From the cell containing the given text, extract its center point as [X, Y] coordinate. 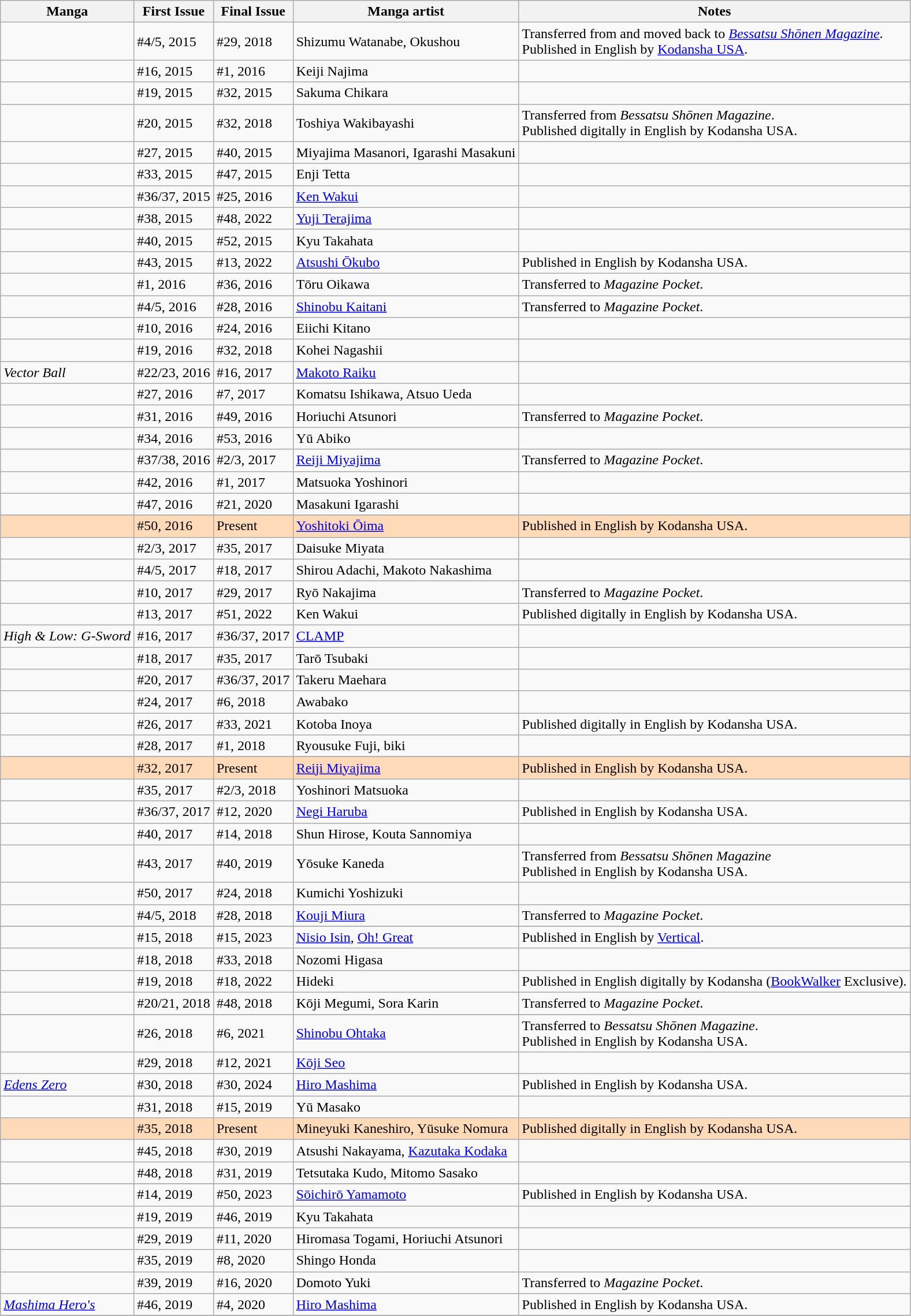
#33, 2015 [174, 174]
#8, 2020 [253, 1261]
#48, 2022 [253, 218]
Edens Zero [67, 1085]
Shingo Honda [406, 1261]
Final Issue [253, 12]
Nozomi Higasa [406, 959]
First Issue [174, 12]
Manga artist [406, 12]
Transferred from Bessatsu Shōnen Magazine.Published digitally in English by Kodansha USA. [714, 122]
Kumichi Yoshizuki [406, 893]
#16, 2015 [174, 71]
Negi Haruba [406, 812]
Tōru Oikawa [406, 284]
Keiji Najima [406, 71]
Kouji Miura [406, 915]
#31, 2019 [253, 1173]
Daisuke Miyata [406, 548]
#19, 2015 [174, 93]
#28, 2016 [253, 307]
High & Low: G-Sword [67, 636]
#4/5, 2015 [174, 42]
Atsushi Nakayama, Kazutaka Kodaka [406, 1151]
#43, 2015 [174, 262]
#18, 2022 [253, 981]
#24, 2017 [174, 702]
Horiuchi Atsunori [406, 416]
#50, 2023 [253, 1195]
#11, 2020 [253, 1239]
Transferred from and moved back to Bessatsu Shōnen Magazine.Published in English by Kodansha USA. [714, 42]
#50, 2016 [174, 526]
Domoto Yuki [406, 1283]
Hideki [406, 981]
#45, 2018 [174, 1151]
#27, 2016 [174, 394]
#26, 2018 [174, 1032]
#37/38, 2016 [174, 460]
#4/5, 2017 [174, 570]
#19, 2018 [174, 981]
#26, 2017 [174, 724]
#33, 2018 [253, 959]
#19, 2016 [174, 351]
Notes [714, 12]
Kotoba Inoya [406, 724]
#28, 2017 [174, 746]
#13, 2022 [253, 262]
Yoshinori Matsuoka [406, 790]
#50, 2017 [174, 893]
Sōichirō Yamamoto [406, 1195]
#33, 2021 [253, 724]
Transferred to Bessatsu Shōnen Magazine.Published in English by Kodansha USA. [714, 1032]
Ryousuke Fuji, biki [406, 746]
#1, 2018 [253, 746]
Shun Hirose, Kouta Sannomiya [406, 834]
#30, 2018 [174, 1085]
#32, 2015 [253, 93]
#4/5, 2016 [174, 307]
Published in English digitally by Kodansha (BookWalker Exclusive). [714, 981]
Makoto Raiku [406, 372]
Enji Tetta [406, 174]
#7, 2017 [253, 394]
#35, 2019 [174, 1261]
Shizumu Watanabe, Okushou [406, 42]
#53, 2016 [253, 438]
Shinobu Kaitani [406, 307]
#15, 2019 [253, 1107]
Matsuoka Yoshinori [406, 482]
#30, 2024 [253, 1085]
Tetsutaka Kudo, Mitomo Sasako [406, 1173]
Yū Abiko [406, 438]
Yoshitoki Ōima [406, 526]
Atsushi Ōkubo [406, 262]
#10, 2017 [174, 592]
#18, 2018 [174, 959]
#40, 2019 [253, 864]
Shinobu Ohtaka [406, 1032]
#28, 2018 [253, 915]
Kohei Nagashii [406, 351]
Vector Ball [67, 372]
Toshiya Wakibayashi [406, 122]
Eiichi Kitano [406, 329]
#13, 2017 [174, 614]
#43, 2017 [174, 864]
#12, 2020 [253, 812]
Yuji Terajima [406, 218]
#14, 2018 [253, 834]
Kōji Seo [406, 1063]
Komatsu Ishikawa, Atsuo Ueda [406, 394]
#30, 2019 [253, 1151]
#4/5, 2018 [174, 915]
#21, 2020 [253, 504]
Transferred from Bessatsu Shōnen MagazinePublished in English by Kodansha USA. [714, 864]
Nisio Isin, Oh! Great [406, 937]
#22/23, 2016 [174, 372]
#52, 2015 [253, 240]
Ryō Nakajima [406, 592]
Mineyuki Kaneshiro, Yūsuke Nomura [406, 1129]
#24, 2016 [253, 329]
CLAMP [406, 636]
#29, 2017 [253, 592]
#31, 2016 [174, 416]
Takeru Maehara [406, 680]
#20, 2017 [174, 680]
#2/3, 2018 [253, 790]
#34, 2016 [174, 438]
#19, 2019 [174, 1217]
Hiromasa Togami, Horiuchi Atsunori [406, 1239]
#20, 2015 [174, 122]
#24, 2018 [253, 893]
#36, 2016 [253, 284]
#6, 2021 [253, 1032]
#16, 2020 [253, 1283]
Tarō Tsubaki [406, 658]
#35, 2018 [174, 1129]
#42, 2016 [174, 482]
#15, 2023 [253, 937]
Awabako [406, 702]
Yū Masako [406, 1107]
#6, 2018 [253, 702]
#47, 2015 [253, 174]
Manga [67, 12]
#10, 2016 [174, 329]
Sakuma Chikara [406, 93]
#51, 2022 [253, 614]
#25, 2016 [253, 196]
Kōji Megumi, Sora Karin [406, 1003]
#14, 2019 [174, 1195]
Published in English by Vertical. [714, 937]
#4, 2020 [253, 1304]
#1, 2017 [253, 482]
#15, 2018 [174, 937]
Yōsuke Kaneda [406, 864]
#36/37, 2015 [174, 196]
#32, 2017 [174, 768]
#39, 2019 [174, 1283]
Mashima Hero's [67, 1304]
#12, 2021 [253, 1063]
Miyajima Masanori, Igarashi Masakuni [406, 152]
#27, 2015 [174, 152]
#20/21, 2018 [174, 1003]
Shirou Adachi, Makoto Nakashima [406, 570]
#47, 2016 [174, 504]
Masakuni Igarashi [406, 504]
#40, 2017 [174, 834]
#29, 2019 [174, 1239]
#31, 2018 [174, 1107]
#49, 2016 [253, 416]
#38, 2015 [174, 218]
